Locate the cell with the specified text and output its [X, Y] center coordinate. 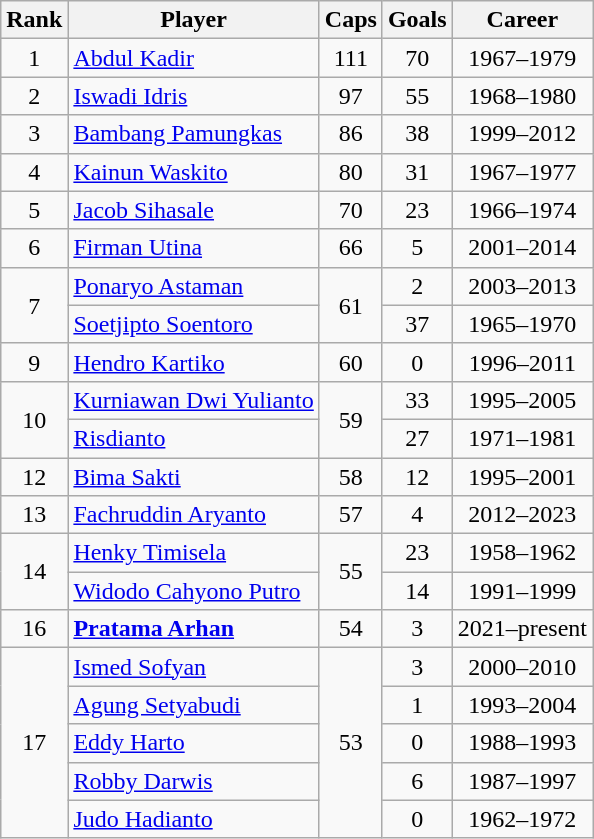
80 [350, 172]
111 [350, 58]
31 [417, 172]
Henky Timisela [194, 553]
Ismed Sofyan [194, 667]
1968–1980 [522, 96]
Caps [350, 20]
66 [350, 248]
17 [34, 743]
2001–2014 [522, 248]
53 [350, 743]
Bambang Pamungkas [194, 134]
1971–1981 [522, 438]
Goals [417, 20]
1958–1962 [522, 553]
97 [350, 96]
1999–2012 [522, 134]
Agung Setyabudi [194, 705]
1967–1977 [522, 172]
59 [350, 419]
33 [417, 400]
10 [34, 419]
Bima Sakti [194, 477]
16 [34, 629]
1993–2004 [522, 705]
Hendro Kartiko [194, 362]
57 [350, 515]
2021–present [522, 629]
Judo Hadianto [194, 819]
Fachruddin Aryanto [194, 515]
Player [194, 20]
Jacob Sihasale [194, 210]
1988–1993 [522, 743]
1996–2011 [522, 362]
Kainun Waskito [194, 172]
1987–1997 [522, 781]
Rank [34, 20]
1966–1974 [522, 210]
58 [350, 477]
Iswadi Idris [194, 96]
1995–2005 [522, 400]
Abdul Kadir [194, 58]
2003–2013 [522, 286]
Kurniawan Dwi Yulianto [194, 400]
Pratama Arhan [194, 629]
1962–1972 [522, 819]
38 [417, 134]
1967–1979 [522, 58]
Eddy Harto [194, 743]
Soetjipto Soentoro [194, 324]
Widodo Cahyono Putro [194, 591]
1995–2001 [522, 477]
9 [34, 362]
Career [522, 20]
2000–2010 [522, 667]
37 [417, 324]
1991–1999 [522, 591]
61 [350, 305]
54 [350, 629]
Ponaryo Astaman [194, 286]
Robby Darwis [194, 781]
1965–1970 [522, 324]
7 [34, 305]
Firman Utina [194, 248]
27 [417, 438]
86 [350, 134]
13 [34, 515]
2012–2023 [522, 515]
60 [350, 362]
Risdianto [194, 438]
